Determine the (X, Y) coordinate at the center of the cell enclosing the given text.  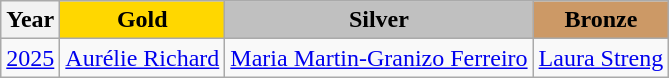
Bronze (601, 20)
Aurélie Richard (142, 58)
Gold (142, 20)
Silver (379, 20)
2025 (30, 58)
Year (30, 20)
Laura Streng (601, 58)
Maria Martin-Granizo Ferreiro (379, 58)
